From the cell containing the given text, extract its center point as (x, y) coordinate. 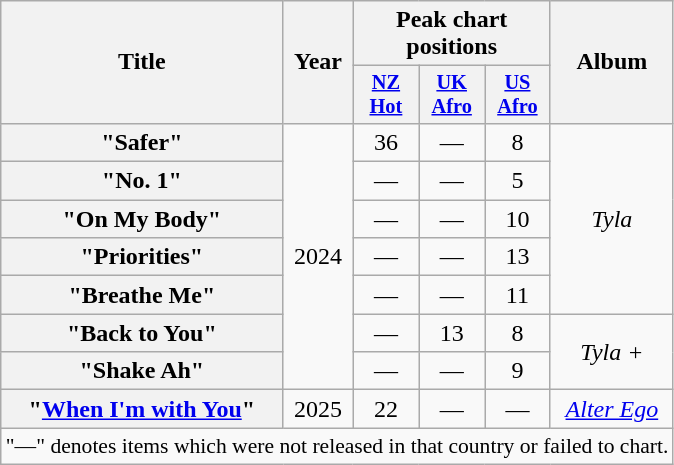
"Breathe Me" (142, 295)
36 (386, 142)
Tyla (612, 218)
Album (612, 62)
"—" denotes items which were not released in that country or failed to chart. (338, 446)
10 (518, 219)
Alter Ego (612, 409)
Title (142, 62)
"When I'm with You" (142, 409)
NZHot (386, 95)
5 (518, 181)
"Back to You" (142, 333)
11 (518, 295)
2024 (318, 256)
"On My Body" (142, 219)
"Safer" (142, 142)
USAfro (518, 95)
Peak chart positions (452, 34)
2025 (318, 409)
"No. 1" (142, 181)
Tyla + (612, 352)
UKAfro (452, 95)
Year (318, 62)
"Priorities" (142, 257)
9 (518, 371)
22 (386, 409)
"Shake Ah" (142, 371)
